Identify which cell holds the provided text, then report its [X, Y] central coordinate. 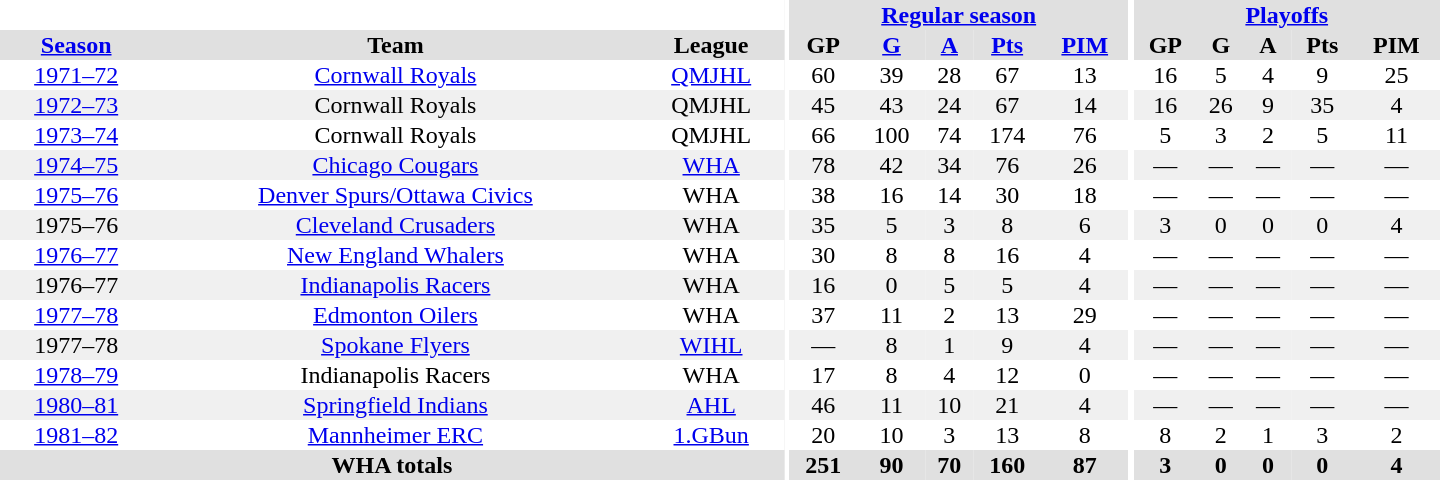
34 [950, 165]
WIHL [712, 345]
1.GBun [712, 435]
WHA totals [392, 465]
1981–82 [76, 435]
17 [823, 375]
1971–72 [76, 75]
21 [1007, 405]
League [712, 45]
Cleveland Crusaders [395, 225]
1980–81 [76, 405]
New England Whalers [395, 255]
45 [823, 105]
25 [1396, 75]
37 [823, 315]
28 [950, 75]
18 [1084, 195]
12 [1007, 375]
74 [950, 135]
46 [823, 405]
29 [1084, 315]
24 [950, 105]
39 [891, 75]
70 [950, 465]
160 [1007, 465]
43 [891, 105]
78 [823, 165]
AHL [712, 405]
42 [891, 165]
1972–73 [76, 105]
Springfield Indians [395, 405]
100 [891, 135]
38 [823, 195]
87 [1084, 465]
66 [823, 135]
90 [891, 465]
251 [823, 465]
1974–75 [76, 165]
Mannheimer ERC [395, 435]
Denver Spurs/Ottawa Civics [395, 195]
Chicago Cougars [395, 165]
1973–74 [76, 135]
Playoffs [1286, 15]
1978–79 [76, 375]
60 [823, 75]
6 [1084, 225]
Team [395, 45]
Edmonton Oilers [395, 315]
Season [76, 45]
Regular season [958, 15]
Spokane Flyers [395, 345]
174 [1007, 135]
20 [823, 435]
